For the text-containing cell, return its midpoint in (X, Y) coordinate format. 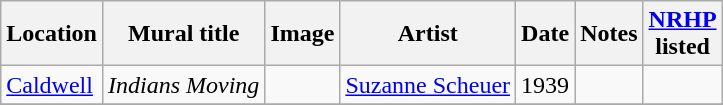
Date (546, 34)
NRHPlisted (682, 34)
Caldwell (52, 85)
Image (302, 34)
Indians Moving (183, 85)
Location (52, 34)
Mural title (183, 34)
Artist (428, 34)
Notes (609, 34)
Suzanne Scheuer (428, 85)
1939 (546, 85)
